From the cell containing the given text, extract its center point as [X, Y] coordinate. 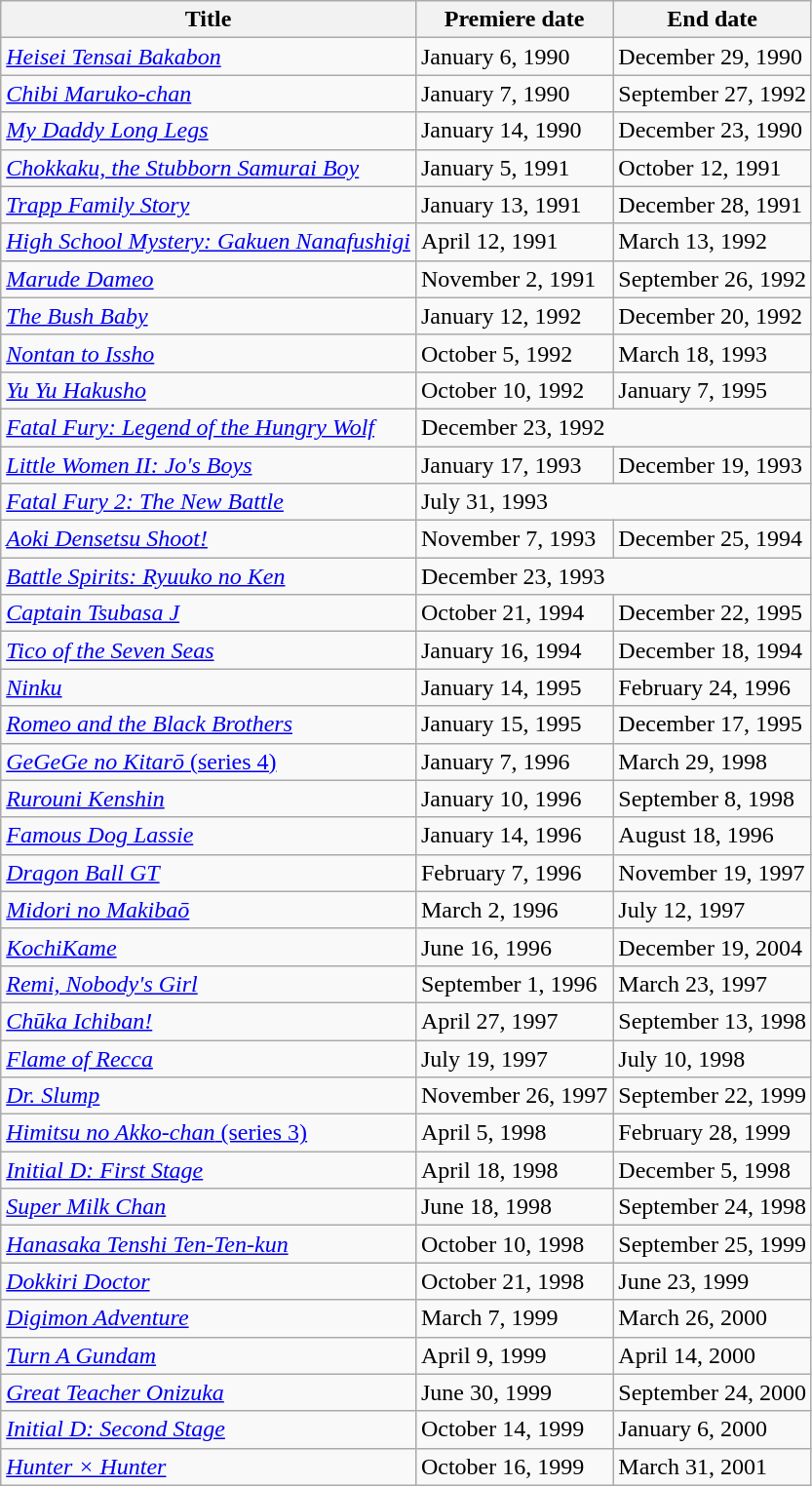
February 28, 1999 [713, 1133]
October 10, 1998 [514, 1244]
High School Mystery: Gakuen Nanafushigi [209, 242]
January 13, 1991 [514, 205]
Premiere date [514, 20]
Dokkiri Doctor [209, 1281]
January 12, 1992 [514, 316]
October 12, 1991 [713, 168]
November 2, 1991 [514, 279]
Chibi Maruko-chan [209, 94]
October 21, 1994 [514, 613]
Great Teacher Onizuka [209, 1392]
Hanasaka Tenshi Ten-Ten-kun [209, 1244]
October 14, 1999 [514, 1429]
January 15, 1995 [514, 724]
December 23, 1993 [613, 576]
August 18, 1996 [713, 836]
Dragon Ball GT [209, 873]
September 24, 2000 [713, 1392]
Super Milk Chan [209, 1207]
Battle Spirits: Ryuuko no Ken [209, 576]
July 31, 1993 [613, 502]
April 14, 2000 [713, 1355]
Himitsu no Akko-chan (series 3) [209, 1133]
December 29, 1990 [713, 57]
December 18, 1994 [713, 650]
Heisei Tensai Bakabon [209, 57]
April 12, 1991 [514, 242]
July 19, 1997 [514, 1058]
Aoki Densetsu Shoot! [209, 539]
March 26, 2000 [713, 1318]
April 5, 1998 [514, 1133]
September 25, 1999 [713, 1244]
March 23, 1997 [713, 984]
Romeo and the Black Brothers [209, 724]
Captain Tsubasa J [209, 613]
January 6, 1990 [514, 57]
January 6, 2000 [713, 1429]
January 5, 1991 [514, 168]
March 18, 1993 [713, 353]
July 12, 1997 [713, 910]
Midori no Makibaō [209, 910]
The Bush Baby [209, 316]
February 24, 1996 [713, 687]
January 7, 1995 [713, 390]
Turn A Gundam [209, 1355]
December 23, 1990 [713, 131]
Remi, Nobody's Girl [209, 984]
October 21, 1998 [514, 1281]
October 16, 1999 [514, 1466]
KochiKame [209, 947]
Marude Dameo [209, 279]
January 14, 1995 [514, 687]
February 7, 1996 [514, 873]
September 24, 1998 [713, 1207]
April 9, 1999 [514, 1355]
July 10, 1998 [713, 1058]
November 19, 1997 [713, 873]
June 30, 1999 [514, 1392]
Dr. Slump [209, 1096]
April 18, 1998 [514, 1170]
End date [713, 20]
Ninku [209, 687]
September 1, 1996 [514, 984]
June 23, 1999 [713, 1281]
My Daddy Long Legs [209, 131]
June 18, 1998 [514, 1207]
January 7, 1996 [514, 762]
January 7, 1990 [514, 94]
GeGeGe no Kitarō (series 4) [209, 762]
December 19, 2004 [713, 947]
Little Women II: Jo's Boys [209, 465]
October 5, 1992 [514, 353]
December 19, 1993 [713, 465]
Chūka Ichiban! [209, 1021]
December 22, 1995 [713, 613]
Flame of Recca [209, 1058]
January 16, 1994 [514, 650]
December 17, 1995 [713, 724]
June 16, 1996 [514, 947]
September 13, 1998 [713, 1021]
Initial D: First Stage [209, 1170]
September 22, 1999 [713, 1096]
Tico of the Seven Seas [209, 650]
Digimon Adventure [209, 1318]
Rurouni Kenshin [209, 799]
December 20, 1992 [713, 316]
March 7, 1999 [514, 1318]
March 13, 1992 [713, 242]
January 14, 1996 [514, 836]
Trapp Family Story [209, 205]
December 23, 1992 [613, 427]
September 27, 1992 [713, 94]
Fatal Fury: Legend of the Hungry Wolf [209, 427]
September 8, 1998 [713, 799]
Title [209, 20]
Initial D: Second Stage [209, 1429]
April 27, 1997 [514, 1021]
December 25, 1994 [713, 539]
March 29, 1998 [713, 762]
Fatal Fury 2: The New Battle [209, 502]
Hunter × Hunter [209, 1466]
March 2, 1996 [514, 910]
October 10, 1992 [514, 390]
March 31, 2001 [713, 1466]
Famous Dog Lassie [209, 836]
Chokkaku, the Stubborn Samurai Boy [209, 168]
December 28, 1991 [713, 205]
January 10, 1996 [514, 799]
November 7, 1993 [514, 539]
Yu Yu Hakusho [209, 390]
January 17, 1993 [514, 465]
September 26, 1992 [713, 279]
December 5, 1998 [713, 1170]
November 26, 1997 [514, 1096]
January 14, 1990 [514, 131]
Nontan to Issho [209, 353]
